Return [X, Y] of the center of cell containing provided text 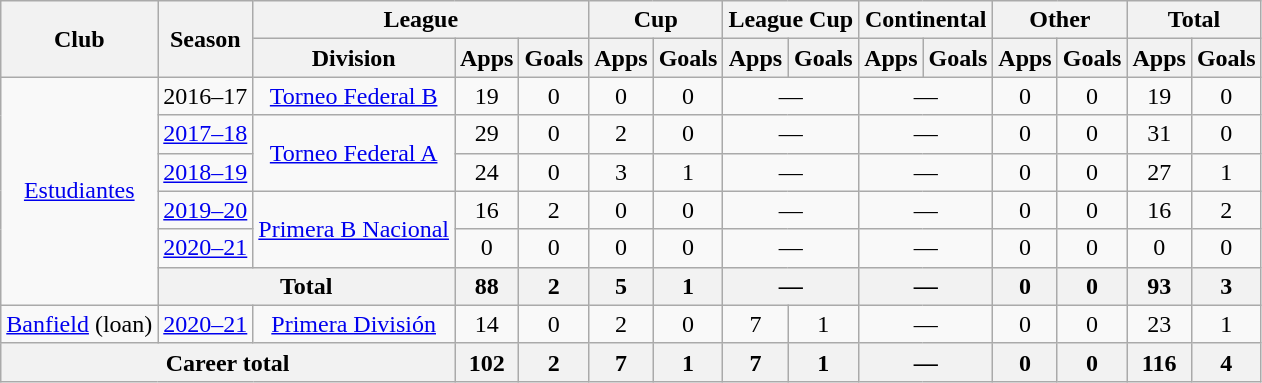
2019–20 [206, 210]
4 [1226, 362]
Cup [656, 20]
31 [1159, 134]
102 [486, 362]
Career total [228, 362]
27 [1159, 172]
2017–18 [206, 134]
Season [206, 39]
Other [1060, 20]
Banfield (loan) [80, 324]
Club [80, 39]
24 [486, 172]
Estudiantes [80, 191]
Torneo Federal A [354, 153]
Continental [926, 20]
Primera B Nacional [354, 229]
93 [1159, 286]
Division [354, 58]
2016–17 [206, 96]
League [421, 20]
29 [486, 134]
2018–19 [206, 172]
23 [1159, 324]
116 [1159, 362]
Primera División [354, 324]
League Cup [791, 20]
5 [621, 286]
88 [486, 286]
14 [486, 324]
Torneo Federal B [354, 96]
